Find where the given text appears and provide that cell's center as [X, Y] coordinate. 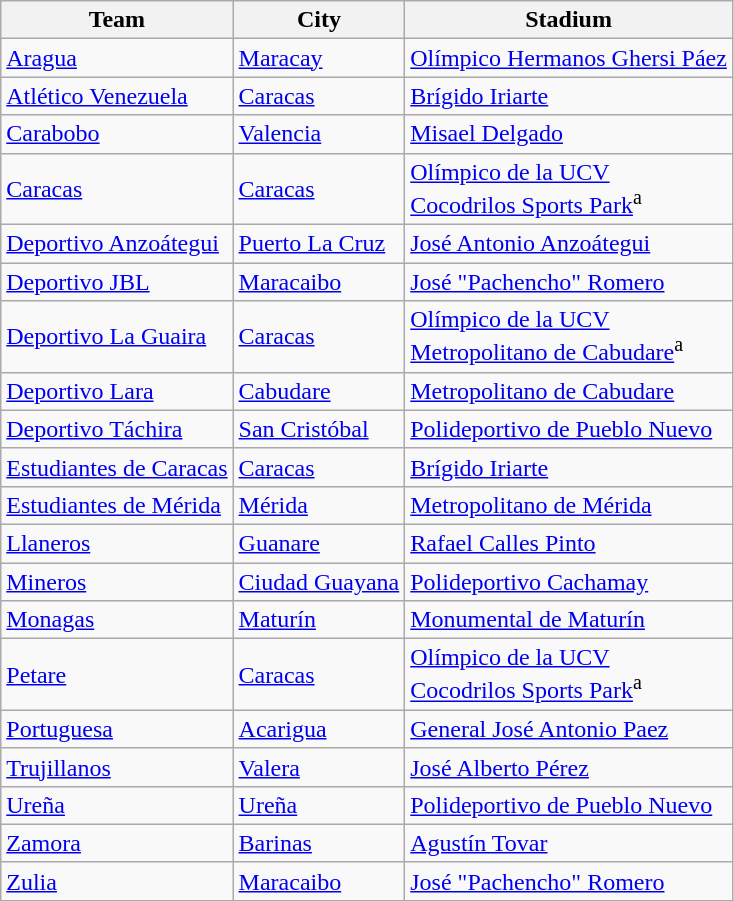
Mérida [319, 505]
Deportivo Táchira [117, 429]
Deportivo Anzoátegui [117, 244]
Estudiantes de Caracas [117, 467]
Olímpico de la UCVMetropolitano de Cabudarea [569, 337]
Deportivo JBL [117, 282]
Monumental de Maturín [569, 620]
Trujillanos [117, 767]
Olímpico Hermanos Ghersi Páez [569, 58]
José Alberto Pérez [569, 767]
General José Antonio Paez [569, 729]
Carabobo [117, 134]
Portuguesa [117, 729]
Atlético Venezuela [117, 96]
Llaneros [117, 543]
Acarigua [319, 729]
Barinas [319, 843]
San Cristóbal [319, 429]
Puerto La Cruz [319, 244]
City [319, 20]
Metropolitano de Mérida [569, 505]
Maracay [319, 58]
Rafael Calles Pinto [569, 543]
Stadium [569, 20]
Deportivo La Guaira [117, 337]
Deportivo Lara [117, 391]
José Antonio Anzoátegui [569, 244]
Mineros [117, 582]
Team [117, 20]
Valera [319, 767]
Zamora [117, 843]
Cabudare [319, 391]
Maturín [319, 620]
Agustín Tovar [569, 843]
Valencia [319, 134]
Ciudad Guayana [319, 582]
Monagas [117, 620]
Metropolitano de Cabudare [569, 391]
Aragua [117, 58]
Polideportivo Cachamay [569, 582]
Estudiantes de Mérida [117, 505]
Guanare [319, 543]
Zulia [117, 881]
Petare [117, 675]
Misael Delgado [569, 134]
